Extract the (x, y) coordinate from the center of the cell holding the provided text.  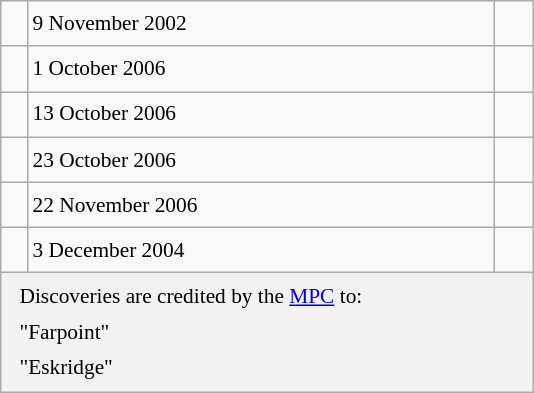
Discoveries are credited by the MPC to: "Farpoint" "Eskridge" (267, 332)
23 October 2006 (262, 160)
3 December 2004 (262, 250)
22 November 2006 (262, 204)
13 October 2006 (262, 114)
1 October 2006 (262, 68)
9 November 2002 (262, 24)
